From the cell containing the given text, extract its center point as (X, Y) coordinate. 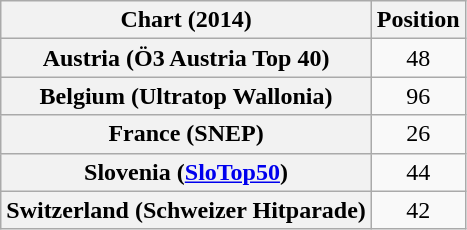
48 (418, 58)
Chart (2014) (186, 20)
Slovenia (SloTop50) (186, 172)
96 (418, 96)
26 (418, 134)
Belgium (Ultratop Wallonia) (186, 96)
France (SNEP) (186, 134)
Austria (Ö3 Austria Top 40) (186, 58)
44 (418, 172)
42 (418, 210)
Switzerland (Schweizer Hitparade) (186, 210)
Position (418, 20)
